Identify which cell holds the provided text, then report its [X, Y] central coordinate. 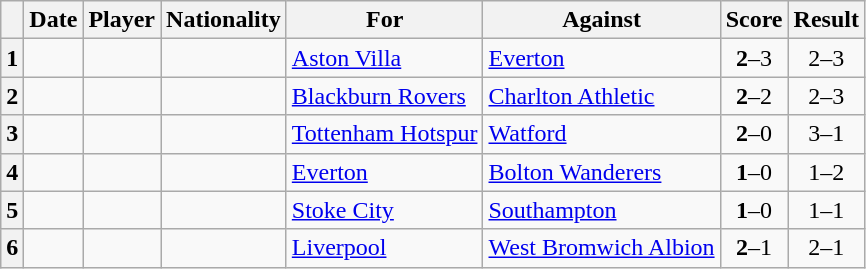
1 [12, 58]
Charlton Athletic [602, 96]
Liverpool [384, 248]
1–1 [826, 210]
Southampton [602, 210]
3 [12, 134]
West Bromwich Albion [602, 248]
3–1 [826, 134]
2 [12, 96]
Against [602, 20]
For [384, 20]
6 [12, 248]
2–2 [754, 96]
2–0 [754, 134]
4 [12, 172]
Result [826, 20]
Player [122, 20]
Stoke City [384, 210]
1–2 [826, 172]
Aston Villa [384, 58]
5 [12, 210]
Bolton Wanderers [602, 172]
Nationality [224, 20]
Watford [602, 134]
Score [754, 20]
Blackburn Rovers [384, 96]
Date [54, 20]
Tottenham Hotspur [384, 134]
